Scan for the cell matching the given text and deliver its (X, Y) coordinate at center. 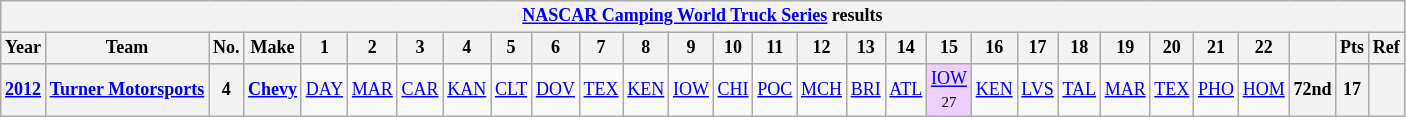
DOV (556, 90)
Pts (1352, 48)
20 (1172, 48)
11 (775, 48)
BRI (866, 90)
DAY (324, 90)
6 (556, 48)
13 (866, 48)
15 (950, 48)
18 (1079, 48)
Turner Motorsports (126, 90)
POC (775, 90)
2012 (24, 90)
16 (994, 48)
ATL (906, 90)
72nd (1312, 90)
19 (1125, 48)
Chevy (273, 90)
TAL (1079, 90)
1 (324, 48)
No. (226, 48)
KAN (467, 90)
5 (512, 48)
2 (372, 48)
CAR (420, 90)
CHI (733, 90)
CLT (512, 90)
NASCAR Camping World Truck Series results (702, 16)
PHO (1216, 90)
14 (906, 48)
Ref (1386, 48)
Make (273, 48)
IOW27 (950, 90)
IOW (692, 90)
MCH (822, 90)
LVS (1038, 90)
10 (733, 48)
3 (420, 48)
21 (1216, 48)
Year (24, 48)
9 (692, 48)
Team (126, 48)
7 (601, 48)
8 (646, 48)
HOM (1264, 90)
12 (822, 48)
22 (1264, 48)
